Pinpoint the cell where the given text exists, returning its (X, Y) midpoint coordinate. 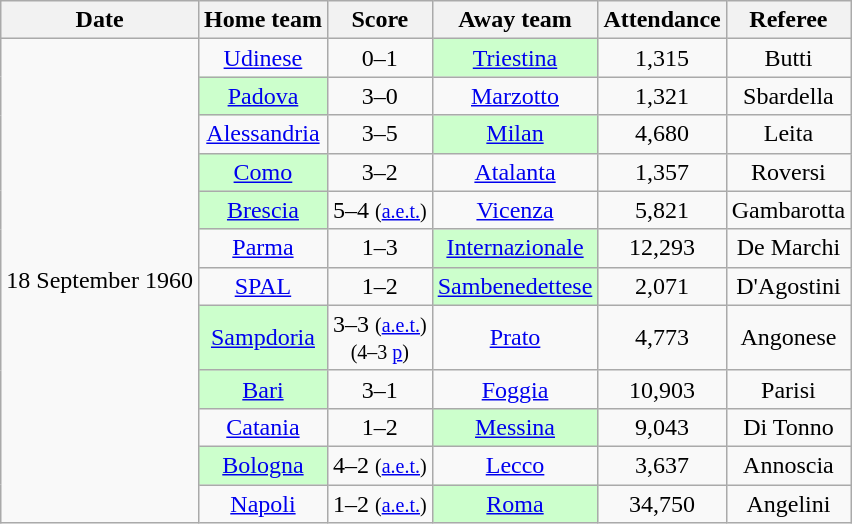
Gambarotta (788, 210)
Leita (788, 134)
Internazionale (515, 248)
Padova (262, 96)
34,750 (662, 503)
D'Agostini (788, 286)
3–5 (380, 134)
9,043 (662, 427)
Sambenedettese (515, 286)
SPAL (262, 286)
Bari (262, 389)
4–2 (a.e.t.) (380, 465)
Foggia (515, 389)
Udinese (262, 58)
4,773 (662, 338)
Milan (515, 134)
1–2 (a.e.t.) (380, 503)
Angelini (788, 503)
Triestina (515, 58)
0–1 (380, 58)
Sampdoria (262, 338)
1–3 (380, 248)
Catania (262, 427)
Bologna (262, 465)
Roma (515, 503)
1,315 (662, 58)
Score (380, 20)
Como (262, 172)
De Marchi (788, 248)
3–0 (380, 96)
18 September 1960 (100, 281)
1,321 (662, 96)
Vicenza (515, 210)
4,680 (662, 134)
Parma (262, 248)
Angonese (788, 338)
Prato (515, 338)
3,637 (662, 465)
Roversi (788, 172)
Di Tonno (788, 427)
Brescia (262, 210)
Referee (788, 20)
Napoli (262, 503)
Away team (515, 20)
3–3 (a.e.t.)(4–3 p) (380, 338)
Butti (788, 58)
Atalanta (515, 172)
Lecco (515, 465)
3–2 (380, 172)
5–4 (a.e.t.) (380, 210)
Messina (515, 427)
12,293 (662, 248)
3–1 (380, 389)
Date (100, 20)
5,821 (662, 210)
Attendance (662, 20)
Parisi (788, 389)
10,903 (662, 389)
Sbardella (788, 96)
1,357 (662, 172)
2,071 (662, 286)
Home team (262, 20)
Marzotto (515, 96)
Annoscia (788, 465)
Alessandria (262, 134)
